For the text-containing cell, return its midpoint in (X, Y) coordinate format. 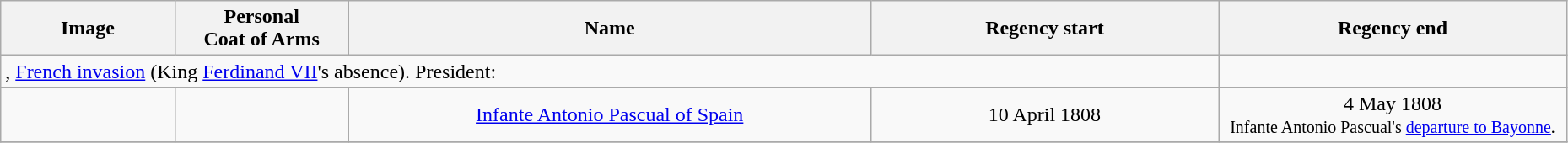
10 April 1808 (1044, 114)
Regency end (1393, 29)
4 May 1808Infante Antonio Pascual's departure to Bayonne. (1393, 114)
PersonalCoat of Arms (261, 29)
Infante Antonio Pascual of Spain (609, 114)
Name (609, 29)
Image (88, 29)
, French invasion (King Ferdinand VII's absence). President: (610, 71)
Regency start (1044, 29)
